Return (X, Y) of the center of cell containing provided text 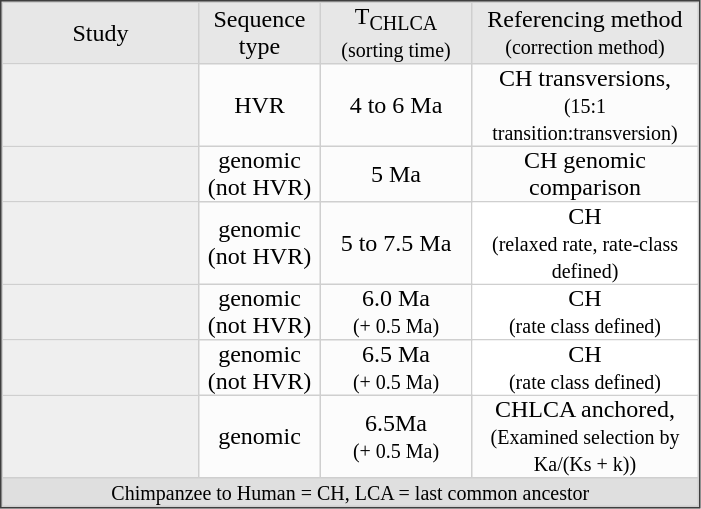
5 to 7.5 Ma (396, 244)
6.5Ma(+ 0.5 Ma) (396, 436)
Chimpanzee to Human = CH, LCA = last common ancestor (350, 492)
genomic (260, 436)
6.5 Ma(+ 0.5 Ma) (396, 368)
CH transversions,(15:1 transition:transversion) (584, 106)
HVR (260, 106)
CH genomic comparison (584, 174)
CH (relaxed rate, rate-class defined) (584, 244)
Referencing method(correction method) (584, 33)
CHLCA anchored, (Examined selection by Ka/(Ks + k)) (584, 436)
TCHLCA(sorting time) (396, 33)
Sequencetype (260, 33)
Study (100, 33)
4 to 6 Ma (396, 106)
5 Ma (396, 174)
6.0 Ma(+ 0.5 Ma) (396, 312)
